Extract the (X, Y) coordinate from the center of the cell holding the provided text.  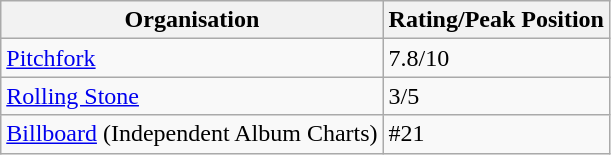
Pitchfork (192, 58)
7.8/10 (496, 58)
Rating/Peak Position (496, 20)
Billboard (Independent Album Charts) (192, 134)
Organisation (192, 20)
#21 (496, 134)
3/5 (496, 96)
Rolling Stone (192, 96)
